From the cell containing the given text, extract its center point as (x, y) coordinate. 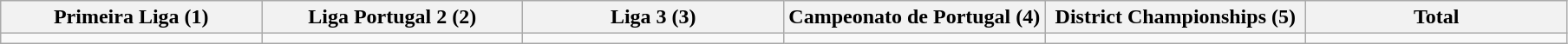
Total (1436, 17)
Liga Portugal 2 (2) (392, 17)
District Championships (5) (1176, 17)
Liga 3 (3) (654, 17)
Primeira Liga (1) (132, 17)
Campeonato de Portugal (4) (914, 17)
